Return (X, Y) of the center of cell containing provided text 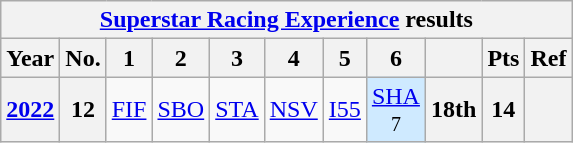
Pts (504, 58)
14 (504, 110)
12 (83, 110)
6 (396, 58)
I55 (344, 110)
FIF (129, 110)
18th (453, 110)
2022 (30, 110)
SBO (181, 110)
NSV (294, 110)
STA (237, 110)
3 (237, 58)
SHA7 (396, 110)
1 (129, 58)
Year (30, 58)
Ref (548, 58)
4 (294, 58)
2 (181, 58)
Superstar Racing Experience results (286, 20)
No. (83, 58)
5 (344, 58)
